Pinpoint the cell where the given text exists, returning its [X, Y] midpoint coordinate. 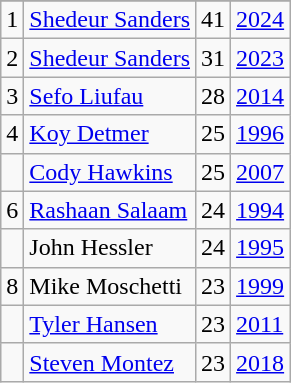
2023 [260, 58]
Cody Hawkins [110, 172]
2014 [260, 96]
2007 [260, 172]
2 [12, 58]
Koy Detmer [110, 134]
1996 [260, 134]
6 [12, 210]
31 [214, 58]
1 [12, 20]
3 [12, 96]
Mike Moschetti [110, 286]
8 [12, 286]
Sefo Liufau [110, 96]
41 [214, 20]
2018 [260, 362]
28 [214, 96]
1994 [260, 210]
Steven Montez [110, 362]
4 [12, 134]
John Hessler [110, 248]
1995 [260, 248]
Rashaan Salaam [110, 210]
2024 [260, 20]
1999 [260, 286]
Tyler Hansen [110, 324]
2011 [260, 324]
